Find where the given text appears and provide that cell's center as (X, Y) coordinate. 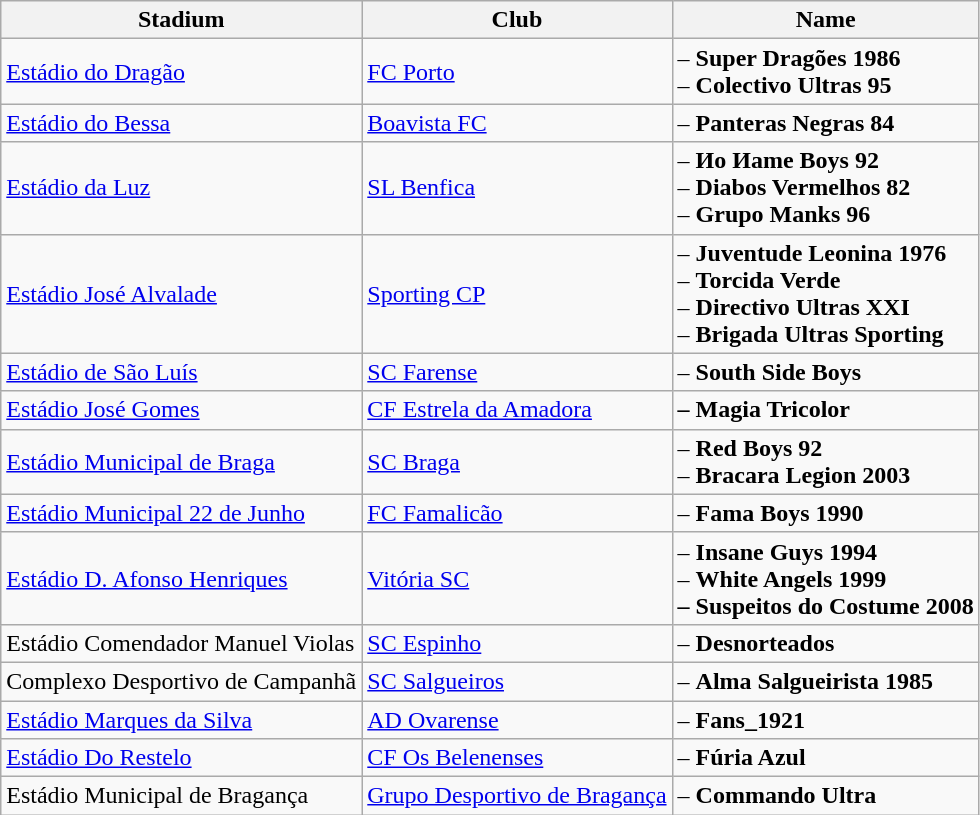
Estádio Municipal de Braga (182, 462)
Stadium (182, 20)
Estádio Comendador Manuel Violas (182, 643)
SC Espinho (517, 643)
Estádio do Dragão (182, 72)
– Fama Boys 1990 (826, 513)
FC Famalicão (517, 513)
Sporting CP (517, 294)
Vitória SC (517, 578)
Estádio Municipal de Bragança (182, 796)
SL Benfica (517, 188)
Estádio Marques da Silva (182, 719)
– Insane Guys 1994– White Angels 1999– Suspeitos do Costume 2008 (826, 578)
Estádio Municipal 22 de Junho (182, 513)
FC Porto (517, 72)
– Juventude Leonina 1976– Torcida Verde– Directivo Ultras XXI– Brigada Ultras Sporting (826, 294)
Complexo Desportivo de Campanhã (182, 681)
– Иo Иame Boys 92– Diabos Vermelhos 82– Grupo Manks 96 (826, 188)
Estádio do Bessa (182, 123)
– Panteras Negras 84 (826, 123)
– Commando Ultra (826, 796)
– Fans_1921 (826, 719)
– Fúria Azul (826, 758)
Estádio de São Luís (182, 372)
AD Ovarense (517, 719)
Club (517, 20)
Estádio Do Restelo (182, 758)
Name (826, 20)
Estádio D. Afonso Henriques (182, 578)
– South Side Boys (826, 372)
SC Salgueiros (517, 681)
SC Braga (517, 462)
SC Farense (517, 372)
– Super Dragões 1986– Colectivo Ultras 95 (826, 72)
Estádio José Gomes (182, 410)
– Alma Salgueirista 1985 (826, 681)
Estádio José Alvalade (182, 294)
CF Os Belenenses (517, 758)
– Desnorteados (826, 643)
Grupo Desportivo de Bragança (517, 796)
– Magia Tricolor (826, 410)
CF Estrela da Amadora (517, 410)
Estádio da Luz (182, 188)
Boavista FC (517, 123)
– Red Boys 92– Bracara Legion 2003 (826, 462)
